Detect which cell encompasses the target text, then output its [x, y] center coordinate. 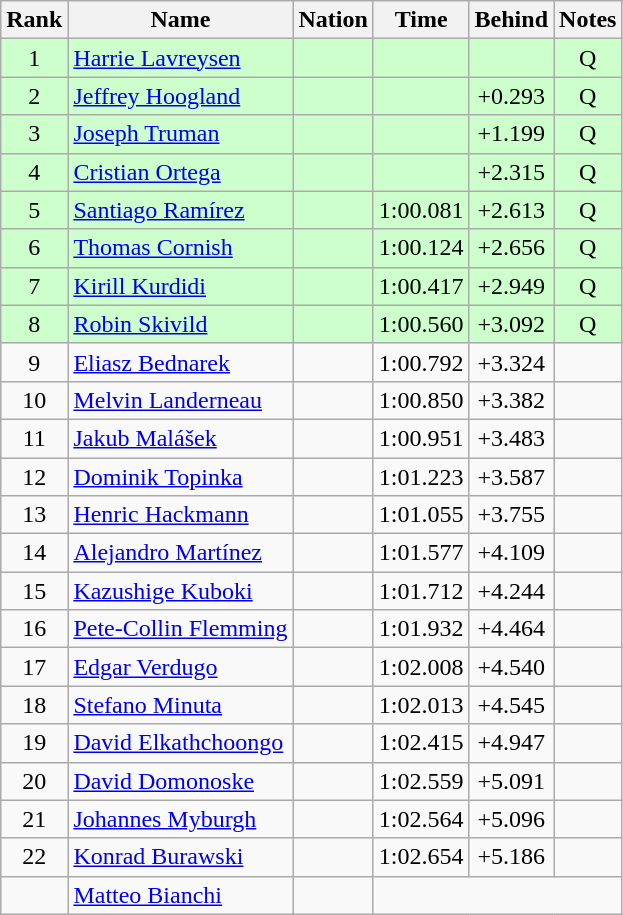
+2.613 [511, 210]
+0.293 [511, 96]
Thomas Cornish [180, 248]
Cristian Ortega [180, 172]
1:00.850 [421, 400]
Kazushige Kuboki [180, 591]
5 [34, 210]
15 [34, 591]
+1.199 [511, 134]
+5.096 [511, 819]
1 [34, 58]
+4.540 [511, 667]
2 [34, 96]
Rank [34, 20]
6 [34, 248]
7 [34, 286]
8 [34, 324]
1:02.415 [421, 743]
Time [421, 20]
1:01.712 [421, 591]
1:00.560 [421, 324]
+3.755 [511, 515]
Konrad Burawski [180, 857]
Dominik Topinka [180, 477]
Henric Hackmann [180, 515]
1:01.932 [421, 629]
Edgar Verdugo [180, 667]
Joseph Truman [180, 134]
+5.091 [511, 781]
13 [34, 515]
Jakub Malášek [180, 438]
Harrie Lavreysen [180, 58]
Melvin Landerneau [180, 400]
Eliasz Bednarek [180, 362]
12 [34, 477]
17 [34, 667]
+5.186 [511, 857]
1:00.124 [421, 248]
14 [34, 553]
10 [34, 400]
4 [34, 172]
+3.483 [511, 438]
Kirill Kurdidi [180, 286]
+4.109 [511, 553]
19 [34, 743]
18 [34, 705]
+3.324 [511, 362]
+3.092 [511, 324]
1:00.417 [421, 286]
Matteo Bianchi [180, 895]
+2.315 [511, 172]
1:02.008 [421, 667]
+4.464 [511, 629]
Behind [511, 20]
16 [34, 629]
1:01.577 [421, 553]
20 [34, 781]
Pete-Collin Flemming [180, 629]
+3.382 [511, 400]
+4.244 [511, 591]
1:00.081 [421, 210]
1:02.654 [421, 857]
1:00.951 [421, 438]
1:01.223 [421, 477]
21 [34, 819]
+2.949 [511, 286]
1:02.559 [421, 781]
+3.587 [511, 477]
1:01.055 [421, 515]
Johannes Myburgh [180, 819]
1:02.564 [421, 819]
Santiago Ramírez [180, 210]
Jeffrey Hoogland [180, 96]
Alejandro Martínez [180, 553]
1:00.792 [421, 362]
Nation [333, 20]
11 [34, 438]
+2.656 [511, 248]
22 [34, 857]
David Elkathchoongo [180, 743]
Name [180, 20]
+4.947 [511, 743]
+4.545 [511, 705]
Stefano Minuta [180, 705]
9 [34, 362]
Notes [588, 20]
1:02.013 [421, 705]
3 [34, 134]
David Domonoske [180, 781]
Robin Skivild [180, 324]
